Determine the [X, Y] coordinate at the center of the cell enclosing the given text.  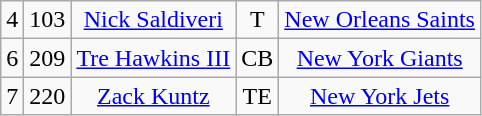
New York Jets [380, 96]
103 [48, 20]
220 [48, 96]
New Orleans Saints [380, 20]
TE [258, 96]
6 [12, 58]
T [258, 20]
Tre Hawkins III [154, 58]
Zack Kuntz [154, 96]
7 [12, 96]
209 [48, 58]
4 [12, 20]
Nick Saldiveri [154, 20]
CB [258, 58]
New York Giants [380, 58]
